Capture the cell that displays the provided text and extract its (x, y) central coordinate. 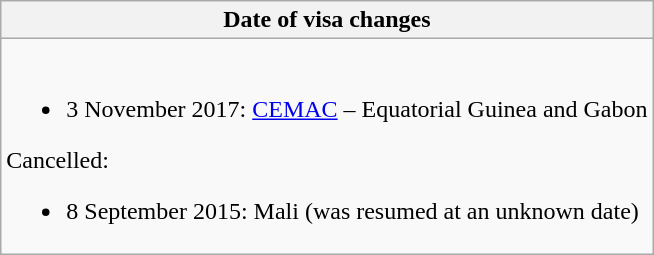
3 November 2017: CEMAC – Equatorial Guinea and GabonCancelled:8 September 2015: Mali (was resumed at an unknown date) (327, 146)
Date of visa changes (327, 20)
